Determine the [x, y] coordinate at the center of the cell enclosing the given text.  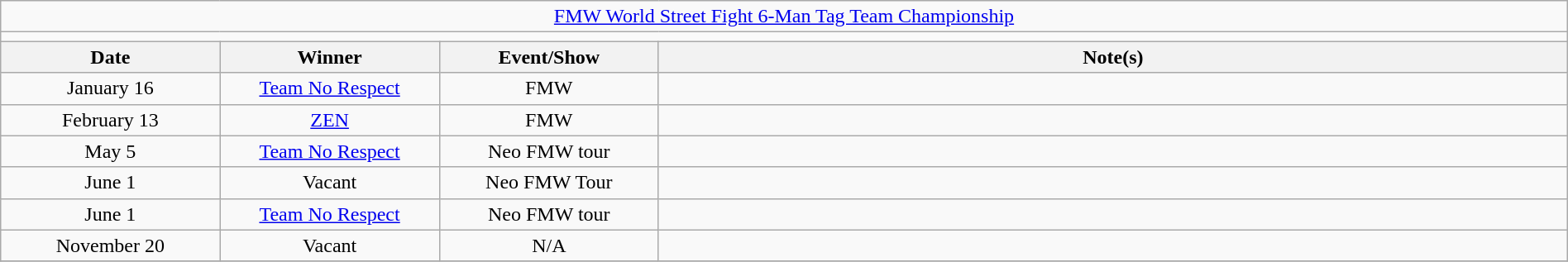
ZEN [329, 120]
November 20 [111, 245]
May 5 [111, 151]
N/A [549, 245]
Note(s) [1113, 57]
FMW World Street Fight 6-Man Tag Team Championship [784, 17]
Date [111, 57]
Winner [329, 57]
Neo FMW Tour [549, 183]
February 13 [111, 120]
Event/Show [549, 57]
January 16 [111, 88]
